Detect which cell encompasses the target text, then output its [x, y] center coordinate. 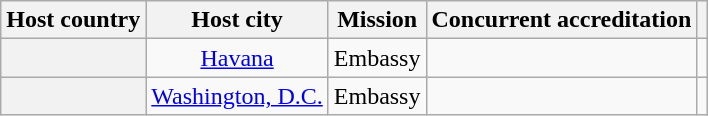
Host country [74, 20]
Host city [237, 20]
Havana [237, 58]
Concurrent accreditation [562, 20]
Mission [377, 20]
Washington, D.C. [237, 96]
